Capture the cell that displays the provided text and extract its [x, y] central coordinate. 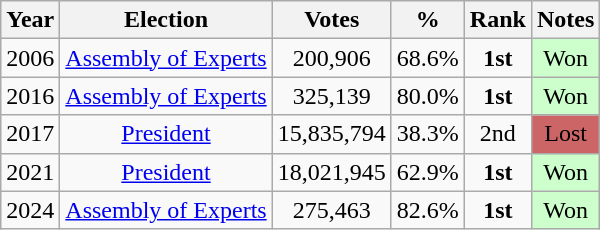
Notes [565, 20]
% [428, 20]
Lost [565, 134]
Election [166, 20]
275,463 [332, 210]
2017 [30, 134]
2024 [30, 210]
Votes [332, 20]
18,021,945 [332, 172]
2006 [30, 58]
38.3% [428, 134]
80.0% [428, 96]
62.9% [428, 172]
Year [30, 20]
68.6% [428, 58]
2016 [30, 96]
15,835,794 [332, 134]
Rank [498, 20]
325,139 [332, 96]
2nd [498, 134]
82.6% [428, 210]
200,906 [332, 58]
2021 [30, 172]
